Locate the cell with the specified text and output its [X, Y] center coordinate. 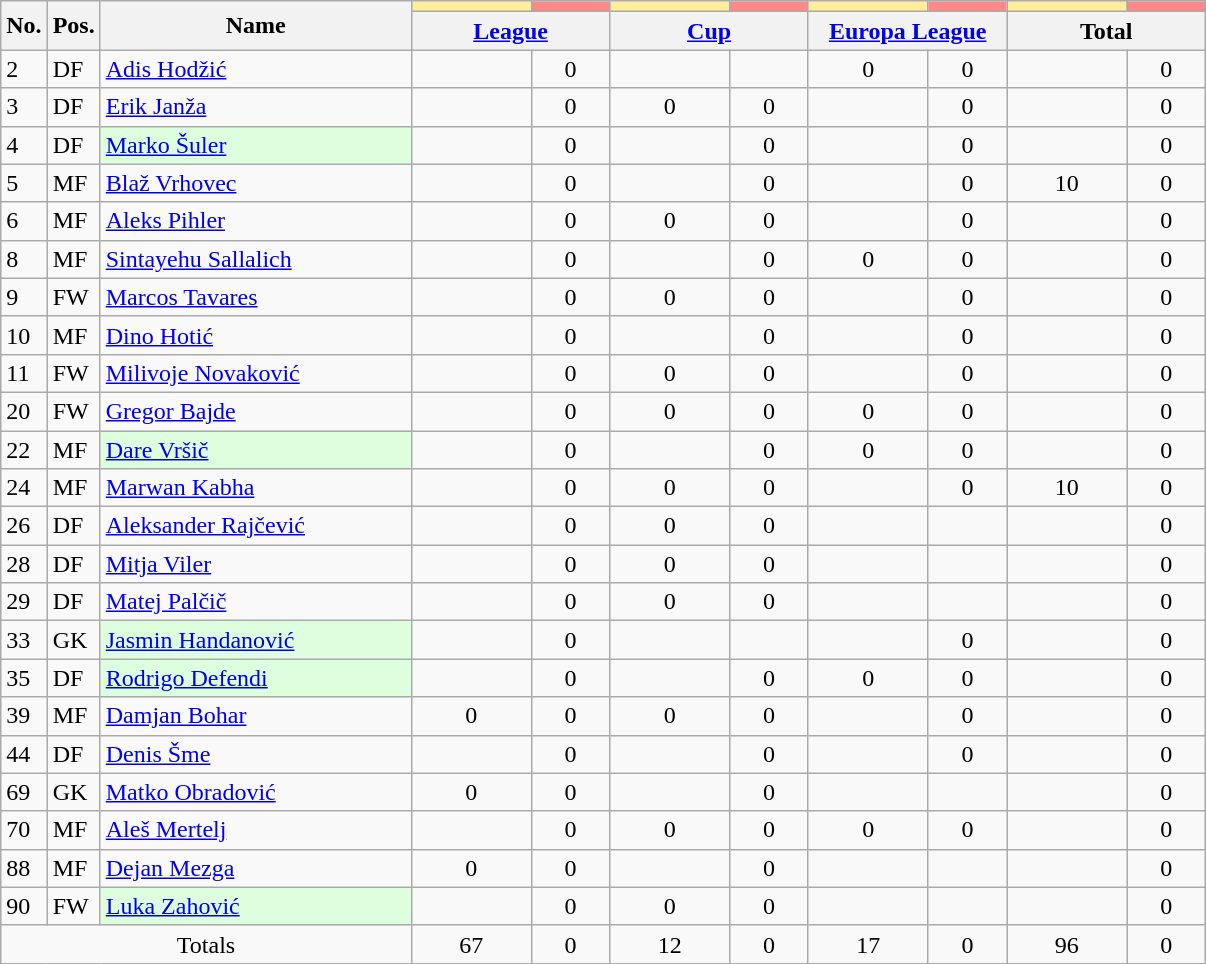
Gregor Bajde [256, 411]
Dino Hotić [256, 335]
Milivoje Novaković [256, 373]
6 [24, 221]
Matko Obradović [256, 792]
Marko Šuler [256, 145]
Total [1106, 31]
22 [24, 449]
67 [471, 944]
No. [24, 26]
4 [24, 145]
26 [24, 526]
69 [24, 792]
Dare Vršič [256, 449]
Erik Janža [256, 107]
8 [24, 259]
Marcos Tavares [256, 297]
35 [24, 678]
Aleksander Rajčević [256, 526]
Marwan Kabha [256, 488]
70 [24, 830]
Rodrigo Defendi [256, 678]
96 [1067, 944]
5 [24, 183]
Totals [206, 944]
Jasmin Handanović [256, 640]
Dejan Mezga [256, 868]
9 [24, 297]
Aleš Mertelj [256, 830]
Europa League [908, 31]
90 [24, 906]
11 [24, 373]
2 [24, 69]
Luka Zahović [256, 906]
24 [24, 488]
28 [24, 564]
Mitja Viler [256, 564]
Denis Šme [256, 754]
Damjan Bohar [256, 716]
Sintayehu Sallalich [256, 259]
12 [670, 944]
17 [868, 944]
33 [24, 640]
Cup [710, 31]
39 [24, 716]
Matej Palčič [256, 602]
League [510, 31]
29 [24, 602]
3 [24, 107]
20 [24, 411]
Aleks Pihler [256, 221]
Blaž Vrhovec [256, 183]
88 [24, 868]
44 [24, 754]
Name [256, 26]
Adis Hodžić [256, 69]
Pos. [74, 26]
